Search for the cell housing the specified text and yield its (x, y) center coordinate. 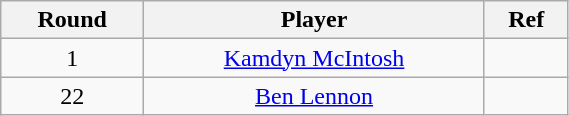
Round (72, 20)
Ref (526, 20)
1 (72, 58)
Kamdyn McIntosh (314, 58)
Ben Lennon (314, 96)
Player (314, 20)
22 (72, 96)
